For the text-containing cell, return its midpoint in (x, y) coordinate format. 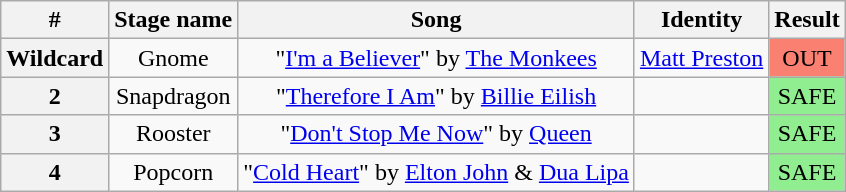
Song (436, 20)
Wildcard (55, 58)
Matt Preston (701, 58)
OUT (807, 58)
Stage name (174, 20)
"I'm a Believer" by The Monkees (436, 58)
"Cold Heart" by Elton John & Dua Lipa (436, 172)
"Therefore I Am" by Billie Eilish (436, 96)
Gnome (174, 58)
Identity (701, 20)
2 (55, 96)
Snapdragon (174, 96)
Popcorn (174, 172)
4 (55, 172)
# (55, 20)
Rooster (174, 134)
3 (55, 134)
"Don't Stop Me Now" by Queen (436, 134)
Result (807, 20)
